Scan for the cell matching the given text and deliver its (X, Y) coordinate at center. 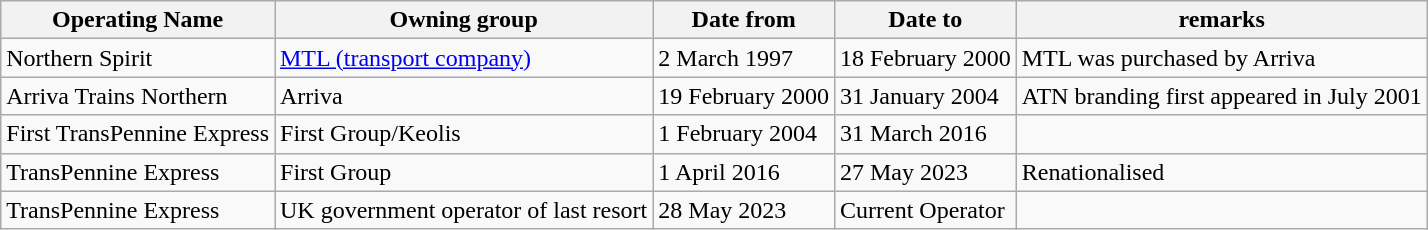
19 February 2000 (744, 96)
First TransPennine Express (138, 134)
1 April 2016 (744, 172)
18 February 2000 (925, 58)
27 May 2023 (925, 172)
remarks (1222, 20)
MTL (transport company) (463, 58)
Owning group (463, 20)
UK government operator of last resort (463, 210)
1 February 2004 (744, 134)
Northern Spirit (138, 58)
ATN branding first appeared in July 2001 (1222, 96)
Date from (744, 20)
Current Operator (925, 210)
Date to (925, 20)
2 March 1997 (744, 58)
First Group/Keolis (463, 134)
Arriva Trains Northern (138, 96)
28 May 2023 (744, 210)
Renationalised (1222, 172)
31 January 2004 (925, 96)
31 March 2016 (925, 134)
First Group (463, 172)
Operating Name (138, 20)
Arriva (463, 96)
MTL was purchased by Arriva (1222, 58)
